Scan for the cell matching the given text and deliver its (X, Y) coordinate at center. 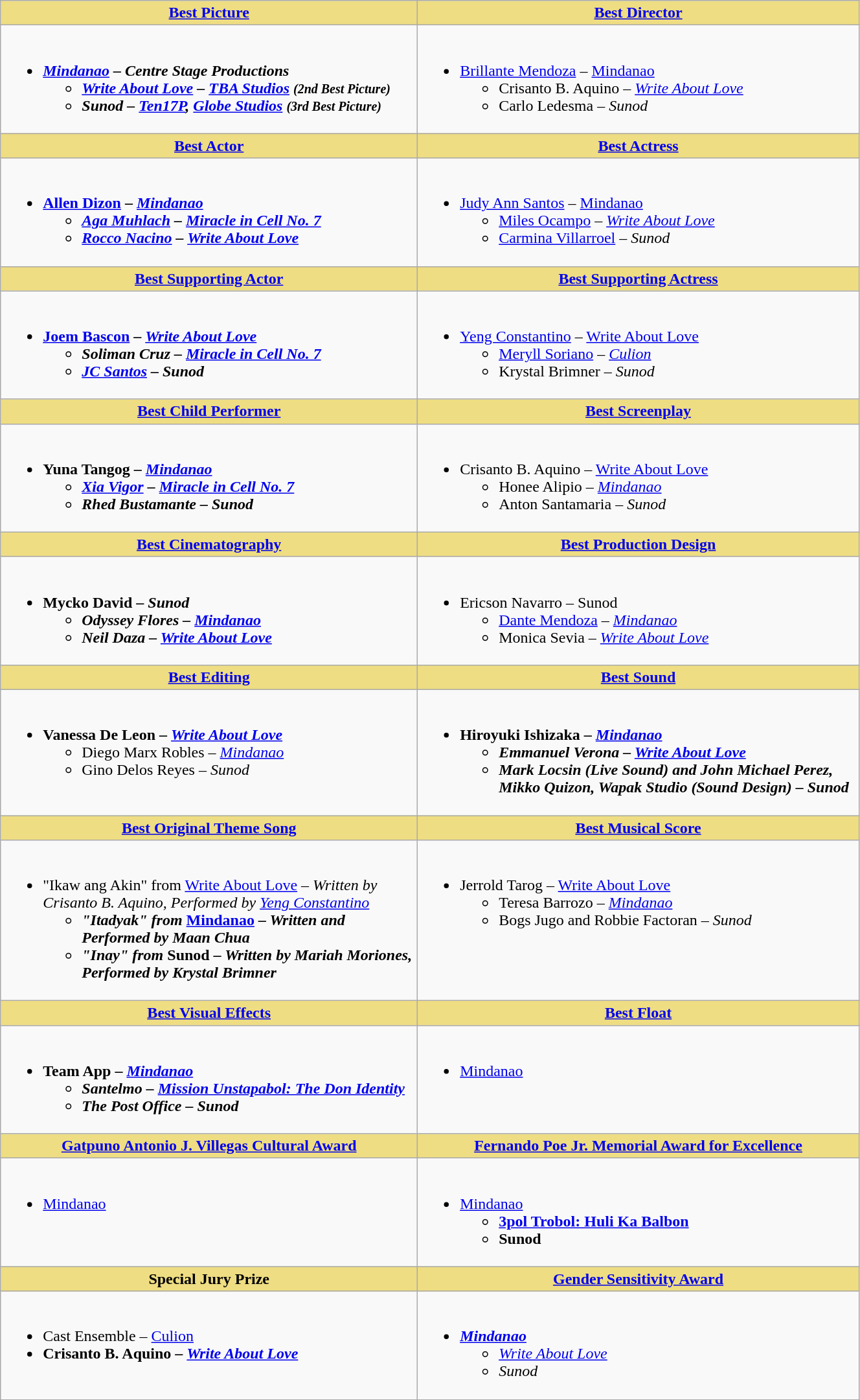
Cast Ensemble – CulionCrisanto B. Aquino – Write About Love (209, 1345)
Best Production Design (639, 544)
Best Sound (639, 677)
Best Screenplay (639, 411)
Mindanao3pol Trobol: Huli Ka BalbonSunod (639, 1213)
Best Child Performer (209, 411)
Best Actor (209, 146)
Special Jury Prize (209, 1279)
Allen Dizon – MindanaoAga Muhlach – Miracle in Cell No. 7Rocco Nacino – Write About Love (209, 212)
Ericson Navarro – SunodDante Mendoza – MindanaoMonica Sevia – Write About Love (639, 610)
Yuna Tangog – MindanaoXia Vigor – Miracle in Cell No. 7Rhed Bustamante – Sunod (209, 478)
Best Musical Score (639, 827)
Best Picture (209, 13)
Team App – MindanaoSantelmo – Mission Unstapabol: The Don IdentityThe Post Office – Sunod (209, 1079)
Best Float (639, 1013)
Best Supporting Actress (639, 279)
Best Director (639, 13)
Best Editing (209, 677)
Best Supporting Actor (209, 279)
Mycko David – SunodOdyssey Flores – MindanaoNeil Daza – Write About Love (209, 610)
Gender Sensitivity Award (639, 1279)
Best Actress (639, 146)
Crisanto B. Aquino – Write About LoveHonee Alipio – MindanaoAnton Santamaria – Sunod (639, 478)
Mindanao – Centre Stage ProductionsWrite About Love – TBA Studios (2nd Best Picture)Sunod – Ten17P, Globe Studios (3rd Best Picture) (209, 79)
Best Visual Effects (209, 1013)
Judy Ann Santos – MindanaoMiles Ocampo – Write About LoveCarmina Villarroel – Sunod (639, 212)
Brillante Mendoza – MindanaoCrisanto B. Aquino – Write About LoveCarlo Ledesma – Sunod (639, 79)
Joem Bascon – Write About LoveSoliman Cruz – Miracle in Cell No. 7JC Santos – Sunod (209, 345)
Fernando Poe Jr. Memorial Award for Excellence (639, 1146)
Yeng Constantino – Write About LoveMeryll Soriano – CulionKrystal Brimner – Sunod (639, 345)
Best Original Theme Song (209, 827)
Jerrold Tarog – Write About LoveTeresa Barrozo – MindanaoBogs Jugo and Robbie Factoran – Sunod (639, 921)
MindanaoWrite About LoveSunod (639, 1345)
Best Cinematography (209, 544)
Vanessa De Leon – Write About LoveDiego Marx Robles – MindanaoGino Delos Reyes – Sunod (209, 752)
Gatpuno Antonio J. Villegas Cultural Award (209, 1146)
